Output the (x, y) coordinate of the center of the cell containing the given text.  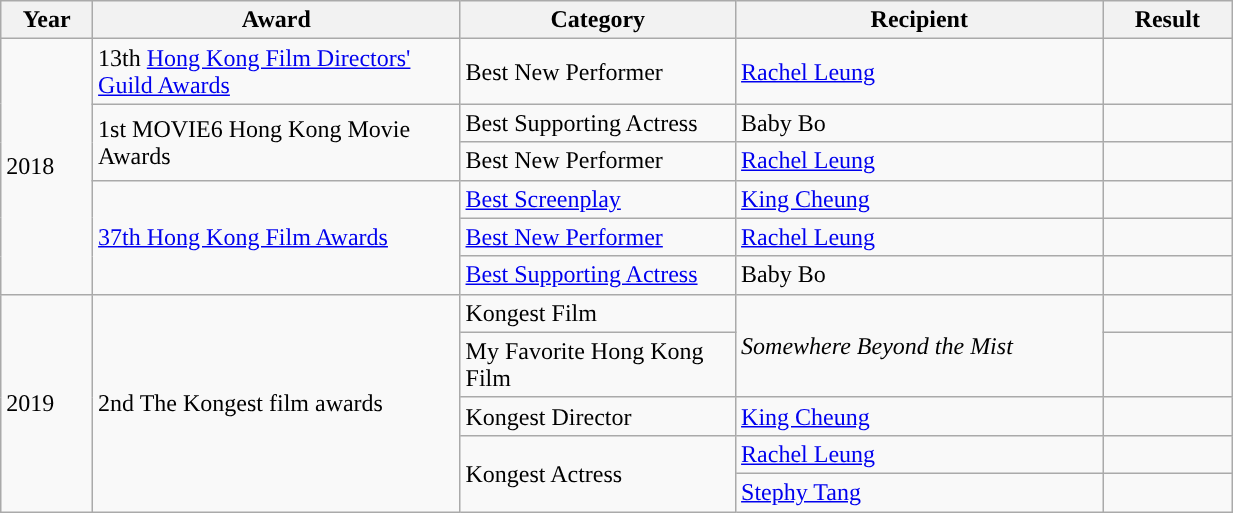
1st MOVIE6 Hong Kong Movie Awards (276, 142)
Recipient (920, 20)
2019 (47, 402)
Kongest Film (598, 313)
Kongest Actress (598, 473)
My Favorite Hong Kong Film (598, 364)
2018 (47, 166)
13th Hong Kong Film Directors' Guild Awards (276, 72)
37th Hong Kong Film Awards (276, 237)
Stephy Tang (920, 492)
Kongest Director (598, 416)
Category (598, 20)
Year (47, 20)
Best Screenplay (598, 199)
Somewhere Beyond the Mist (920, 346)
Award (276, 20)
Result (1168, 20)
2nd The Kongest film awards (276, 402)
